Return the (x, y) coordinate for the center point of the cell that contains the specified text.  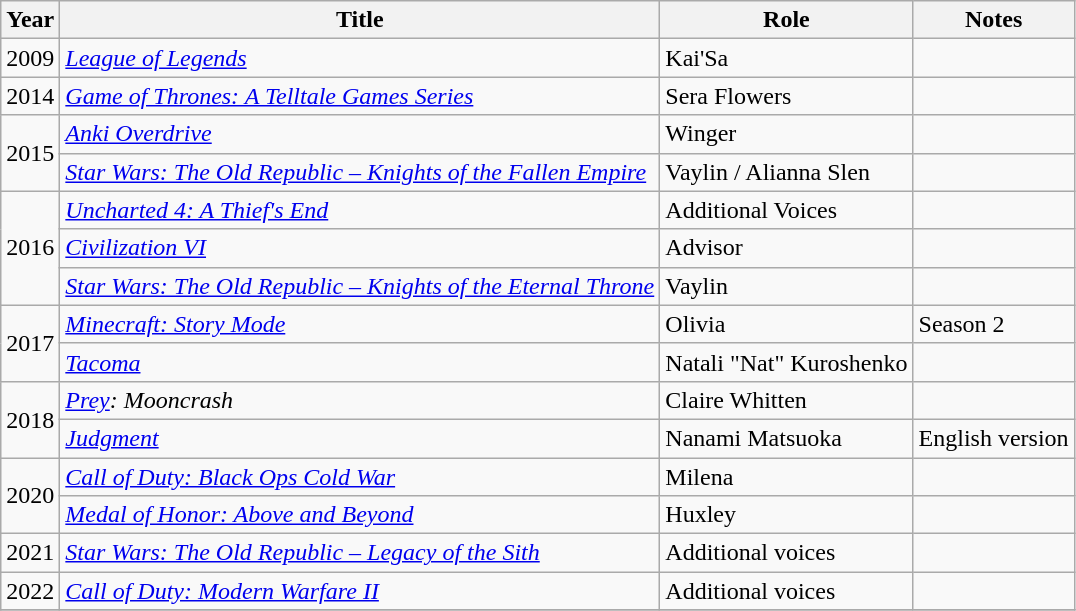
Claire Whitten (786, 400)
Prey: Mooncrash (360, 400)
Vaylin / Alianna Slen (786, 172)
Title (360, 20)
2021 (30, 553)
2015 (30, 153)
Call of Duty: Black Ops Cold War (360, 477)
Star Wars: The Old Republic – Legacy of the Sith (360, 553)
Natali "Nat" Kuroshenko (786, 362)
Star Wars: The Old Republic – Knights of the Eternal Throne (360, 286)
Star Wars: The Old Republic – Knights of the Fallen Empire (360, 172)
Additional Voices (786, 210)
Winger (786, 134)
Uncharted 4: A Thief's End (360, 210)
Advisor (786, 248)
Role (786, 20)
2020 (30, 496)
Olivia (786, 324)
2016 (30, 248)
Milena (786, 477)
Kai'Sa (786, 58)
Notes (994, 20)
Tacoma (360, 362)
Civilization VI (360, 248)
Medal of Honor: Above and Beyond (360, 515)
Year (30, 20)
Nanami Matsuoka (786, 438)
Anki Overdrive (360, 134)
League of Legends (360, 58)
Vaylin (786, 286)
Sera Flowers (786, 96)
Judgment (360, 438)
2018 (30, 419)
2017 (30, 343)
2022 (30, 591)
English version (994, 438)
Game of Thrones: A Telltale Games Series (360, 96)
2014 (30, 96)
Season 2 (994, 324)
Huxley (786, 515)
Minecraft: Story Mode (360, 324)
2009 (30, 58)
Call of Duty: Modern Warfare II (360, 591)
